Locate the cell with the specified text and output its (x, y) center coordinate. 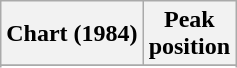
Chart (1984) (72, 34)
Peak position (189, 34)
